Capture the cell that displays the provided text and extract its (x, y) central coordinate. 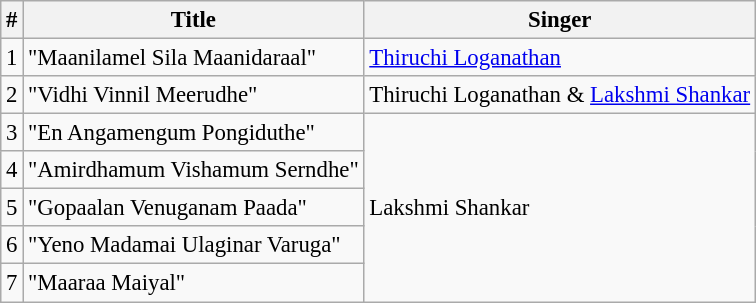
"Gopaalan Venuganam Paada" (194, 208)
Thiruchi Loganathan (560, 58)
Title (194, 20)
"Vidhi Vinnil Meerudhe" (194, 95)
Thiruchi Loganathan & Lakshmi Shankar (560, 95)
"Maaraa Maiyal" (194, 283)
3 (12, 133)
"En Angamengum Pongiduthe" (194, 133)
6 (12, 245)
7 (12, 283)
1 (12, 58)
Singer (560, 20)
2 (12, 95)
"Amirdhamum Vishamum Serndhe" (194, 170)
"Yeno Madamai Ulaginar Varuga" (194, 245)
5 (12, 208)
"Maanilamel Sila Maanidaraal" (194, 58)
4 (12, 170)
Lakshmi Shankar (560, 208)
# (12, 20)
